Search for the cell housing the specified text and yield its (X, Y) center coordinate. 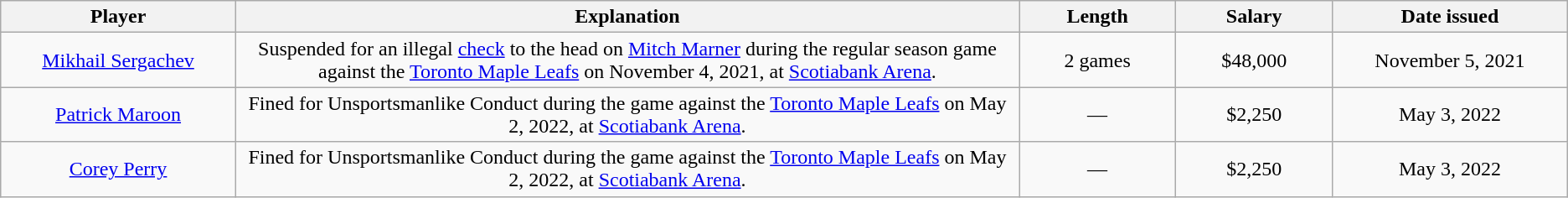
Corey Perry (119, 169)
Salary (1255, 17)
Patrick Maroon (119, 114)
$48,000 (1255, 60)
November 5, 2021 (1451, 60)
Explanation (627, 17)
Mikhail Sergachev (119, 60)
Player (119, 17)
Date issued (1451, 17)
Length (1097, 17)
2 games (1097, 60)
